Find where the given text appears and provide that cell's center as (x, y) coordinate. 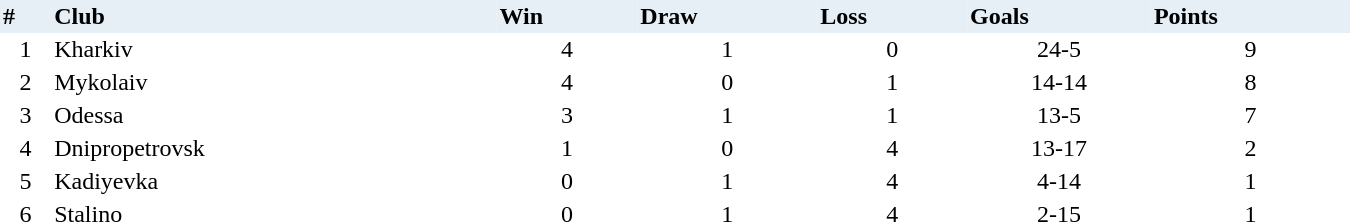
Mykolaiv (274, 82)
5 (26, 182)
14-14 (1059, 82)
9 (1250, 50)
Loss (892, 16)
Points (1250, 16)
13-5 (1059, 116)
# (26, 16)
Goals (1059, 16)
Kharkiv (274, 50)
4-14 (1059, 182)
Kadiyevka (274, 182)
24-5 (1059, 50)
Draw (727, 16)
8 (1250, 82)
Dnipropetrovsk (274, 148)
13-17 (1059, 148)
7 (1250, 116)
Club (274, 16)
Odessa (274, 116)
Win (566, 16)
